Pinpoint the cell where the given text exists, returning its (x, y) midpoint coordinate. 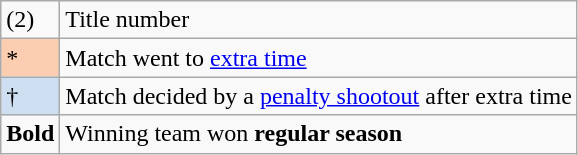
Match decided by a penalty shootout after extra time (319, 96)
Winning team won regular season (319, 134)
Title number (319, 20)
* (30, 58)
Match went to extra time (319, 58)
(2) (30, 20)
† (30, 96)
Bold (30, 134)
